From the cell containing the given text, extract its center point as [x, y] coordinate. 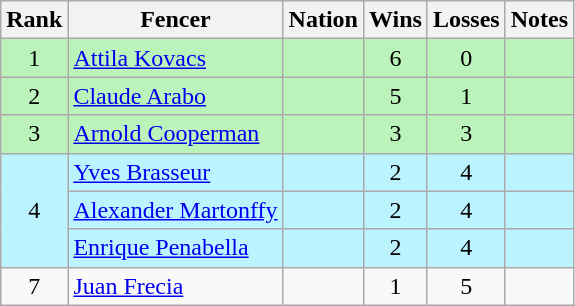
Alexander Martonffy [176, 210]
Claude Arabo [176, 96]
Attila Kovacs [176, 58]
Arnold Cooperman [176, 134]
Rank [34, 20]
Wins [395, 20]
7 [34, 286]
Nation [323, 20]
Notes [539, 20]
Enrique Penabella [176, 248]
Juan Frecia [176, 286]
6 [395, 58]
Fencer [176, 20]
0 [466, 58]
Yves Brasseur [176, 172]
Losses [466, 20]
